For the text-containing cell, return its midpoint in [X, Y] coordinate format. 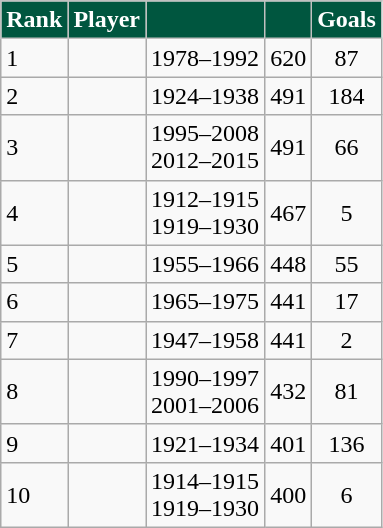
7 [34, 340]
9 [34, 443]
Player [107, 20]
55 [347, 264]
401 [288, 443]
8 [34, 392]
1995–20082012–2015 [206, 148]
184 [347, 96]
400 [288, 494]
1947–1958 [206, 340]
Goals [347, 20]
Rank [34, 20]
448 [288, 264]
1978–1992 [206, 58]
81 [347, 392]
10 [34, 494]
66 [347, 148]
1912–19151919–1930 [206, 212]
87 [347, 58]
3 [34, 148]
4 [34, 212]
1914–19151919–1930 [206, 494]
1 [34, 58]
1921–1934 [206, 443]
136 [347, 443]
467 [288, 212]
1990–19972001–2006 [206, 392]
1924–1938 [206, 96]
1955–1966 [206, 264]
432 [288, 392]
1965–1975 [206, 302]
620 [288, 58]
17 [347, 302]
